Return [X, Y] of the center of cell containing provided text 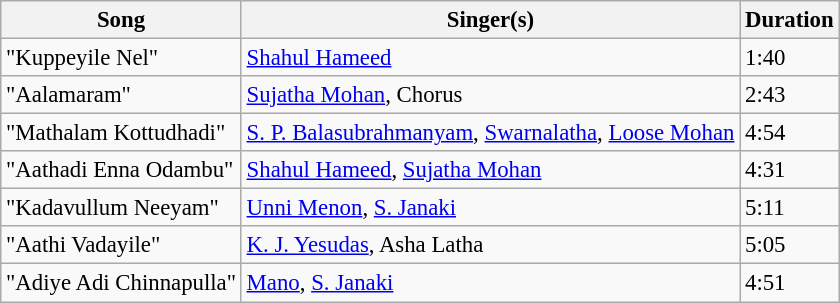
Unni Menon, S. Janaki [490, 208]
"Aathi Vadayile" [122, 245]
4:31 [790, 170]
"Kadavullum Neeyam" [122, 208]
2:43 [790, 95]
5:05 [790, 245]
S. P. Balasubrahmanyam, Swarnalatha, Loose Mohan [490, 133]
Shahul Hameed, Sujatha Mohan [490, 170]
Sujatha Mohan, Chorus [490, 95]
Duration [790, 20]
"Adiye Adi Chinnapulla" [122, 283]
Shahul Hameed [490, 58]
5:11 [790, 208]
Song [122, 20]
K. J. Yesudas, Asha Latha [490, 245]
"Aathadi Enna Odambu" [122, 170]
"Kuppeyile Nel" [122, 58]
"Aalamaram" [122, 95]
"Mathalam Kottudhadi" [122, 133]
Singer(s) [490, 20]
4:51 [790, 283]
4:54 [790, 133]
Mano, S. Janaki [490, 283]
1:40 [790, 58]
